Locate the cell with the specified text and output its (X, Y) center coordinate. 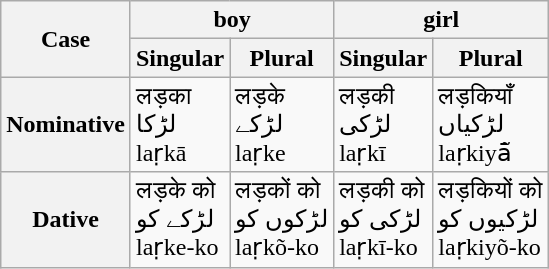
Dative (66, 220)
लड़केلڑکےlaṛke (282, 124)
लड़कियाँلڑکیاںlaṛkiyā̃ (491, 124)
लड़कीلڑکیlaṛkī (384, 124)
लड़कियों कोلڑکیوں کوlaṛkiyõ-ko (491, 220)
Case (66, 39)
लड़की कोلڑکی کوlaṛkī-ko (384, 220)
लड़कों कोلڑکوں کوlaṛkõ-ko (282, 220)
लड़के कोلڑکے کوlaṛke-ko (180, 220)
Nominative (66, 124)
girl (442, 20)
लड़काلڑکاlaṛkā (180, 124)
boy (232, 20)
